Locate the cell with the specified text and output its [x, y] center coordinate. 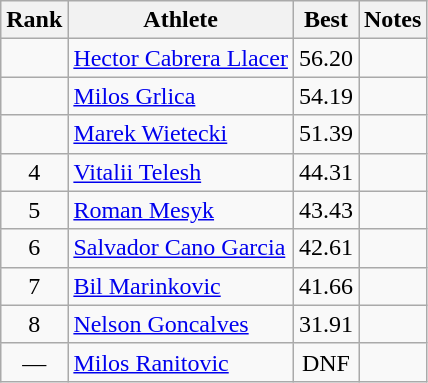
51.39 [326, 134]
44.31 [326, 172]
54.19 [326, 96]
Athlete [181, 20]
Roman Mesyk [181, 210]
— [34, 362]
8 [34, 324]
56.20 [326, 58]
41.66 [326, 286]
5 [34, 210]
Marek Wietecki [181, 134]
Hector Cabrera Llacer [181, 58]
43.43 [326, 210]
Nelson Goncalves [181, 324]
7 [34, 286]
Best [326, 20]
4 [34, 172]
Vitalii Telesh [181, 172]
42.61 [326, 248]
6 [34, 248]
Rank [34, 20]
Notes [392, 20]
Milos Ranitovic [181, 362]
Milos Grlica [181, 96]
Bil Marinkovic [181, 286]
Salvador Cano Garcia [181, 248]
31.91 [326, 324]
DNF [326, 362]
